Detect which cell encompasses the target text, then output its (x, y) center coordinate. 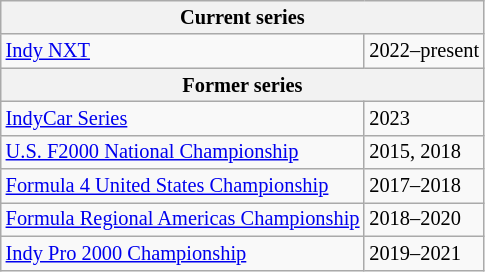
Formula 4 United States Championship (183, 186)
IndyCar Series (183, 118)
2023 (424, 118)
2018–2020 (424, 219)
Formula Regional Americas Championship (183, 219)
U.S. F2000 National Championship (183, 152)
Current series (242, 17)
2022–present (424, 51)
Former series (242, 85)
2019–2021 (424, 253)
Indy Pro 2000 Championship (183, 253)
2015, 2018 (424, 152)
2017–2018 (424, 186)
Indy NXT (183, 51)
